Provide the (X, Y) coordinate of the cell's center where the given text is located.  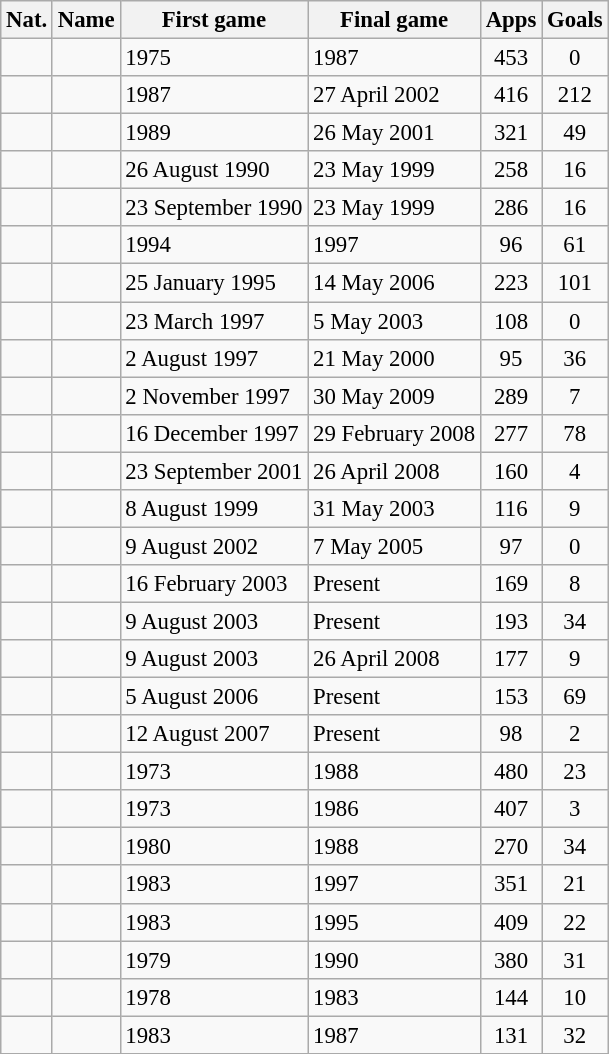
69 (575, 697)
101 (575, 283)
1975 (214, 58)
7 (575, 396)
407 (510, 809)
8 (575, 584)
153 (510, 697)
453 (510, 58)
193 (510, 621)
36 (575, 358)
2 (575, 734)
21 May 2000 (394, 358)
289 (510, 396)
223 (510, 283)
1995 (394, 922)
22 (575, 922)
2 August 1997 (214, 358)
16 December 1997 (214, 433)
23 September 1990 (214, 208)
23 September 2001 (214, 471)
31 (575, 960)
16 February 2003 (214, 584)
49 (575, 133)
Nat. (27, 20)
Name (86, 20)
98 (510, 734)
96 (510, 245)
61 (575, 245)
32 (575, 1035)
380 (510, 960)
1989 (214, 133)
416 (510, 95)
29 February 2008 (394, 433)
169 (510, 584)
1980 (214, 847)
26 May 2001 (394, 133)
1986 (394, 809)
97 (510, 546)
7 May 2005 (394, 546)
Apps (510, 20)
1994 (214, 245)
212 (575, 95)
14 May 2006 (394, 283)
12 August 2007 (214, 734)
277 (510, 433)
160 (510, 471)
131 (510, 1035)
10 (575, 997)
321 (510, 133)
23 (575, 772)
21 (575, 885)
5 August 2006 (214, 697)
409 (510, 922)
2 November 1997 (214, 396)
78 (575, 433)
270 (510, 847)
25 January 1995 (214, 283)
480 (510, 772)
31 May 2003 (394, 509)
4 (575, 471)
5 May 2003 (394, 321)
Goals (575, 20)
First game (214, 20)
Final game (394, 20)
27 April 2002 (394, 95)
26 August 1990 (214, 170)
177 (510, 659)
286 (510, 208)
116 (510, 509)
9 August 2002 (214, 546)
1979 (214, 960)
30 May 2009 (394, 396)
351 (510, 885)
1978 (214, 997)
23 March 1997 (214, 321)
144 (510, 997)
1990 (394, 960)
8 August 1999 (214, 509)
3 (575, 809)
258 (510, 170)
95 (510, 358)
108 (510, 321)
